Return the (x, y) coordinate for the center point of the cell that contains the specified text.  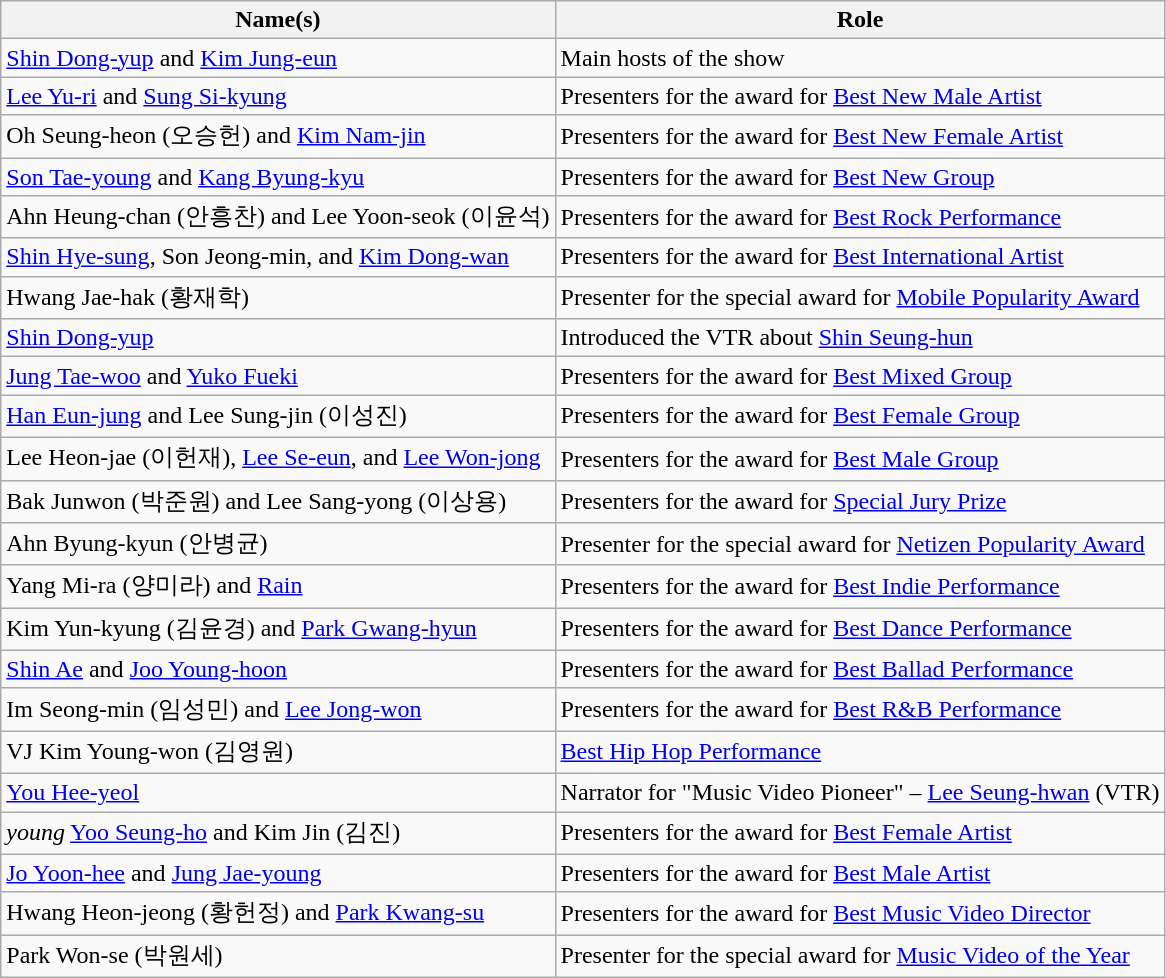
Presenters for the award for Best New Female Artist (860, 136)
Presenter for the special award for Music Video of the Year (860, 956)
Bak Junwon (박준원) and Lee Sang-yong (이상용) (278, 502)
Presenters for the award for Best Ballad Performance (860, 669)
young Yoo Seung-ho and Kim Jin (김진) (278, 834)
Presenters for the award for Best Mixed Group (860, 376)
Presenters for the award for Best Female Artist (860, 834)
Jo Yoon-hee and Jung Jae-young (278, 873)
Narrator for "Music Video Pioneer" – Lee Seung-hwan (VTR) (860, 792)
Lee Yu-ri and Sung Si-kyung (278, 96)
Shin Dong-yup and Kim Jung-eun (278, 58)
Presenters for the award for Best R&B Performance (860, 710)
Ahn Heung-chan (안흥찬) and Lee Yoon-seok (이윤석) (278, 218)
Presenter for the special award for Mobile Popularity Award (860, 298)
Role (860, 20)
Im Seong-min (임성민) and Lee Jong-won (278, 710)
Main hosts of the show (860, 58)
Lee Heon-jae (이헌재), Lee Se-eun, and Lee Won-jong (278, 458)
Han Eun-jung and Lee Sung-jin (이성진) (278, 416)
Presenter for the special award for Netizen Popularity Award (860, 544)
Introduced the VTR about Shin Seung-hun (860, 338)
Presenters for the award for Best Music Video Director (860, 914)
Shin Hye-sung, Son Jeong-min, and Kim Dong-wan (278, 257)
Jung Tae-woo and Yuko Fueki (278, 376)
Kim Yun-kyung (김윤경) and Park Gwang-hyun (278, 630)
Presenters for the award for Best Female Group (860, 416)
Presenters for the award for Best Male Artist (860, 873)
Presenters for the award for Best New Group (860, 177)
You Hee-yeol (278, 792)
Name(s) (278, 20)
Presenters for the award for Best Indie Performance (860, 586)
Hwang Jae-hak (황재학) (278, 298)
Presenters for the award for Special Jury Prize (860, 502)
Best Hip Hop Performance (860, 752)
Presenters for the award for Best Male Group (860, 458)
Shin Dong-yup (278, 338)
Hwang Heon-jeong (황헌정) and Park Kwang-su (278, 914)
Presenters for the award for Best International Artist (860, 257)
Presenters for the award for Best New Male Artist (860, 96)
Shin Ae and Joo Young-hoon (278, 669)
Park Won-se (박원세) (278, 956)
Presenters for the award for Best Rock Performance (860, 218)
Presenters for the award for Best Dance Performance (860, 630)
Oh Seung-heon (오승헌) and Kim Nam-jin (278, 136)
Yang Mi-ra (양미라) and Rain (278, 586)
Ahn Byung-kyun (안병균) (278, 544)
Son Tae-young and Kang Byung-kyu (278, 177)
VJ Kim Young-won (김영원) (278, 752)
